Extract the [x, y] coordinate from the center of the cell holding the provided text.  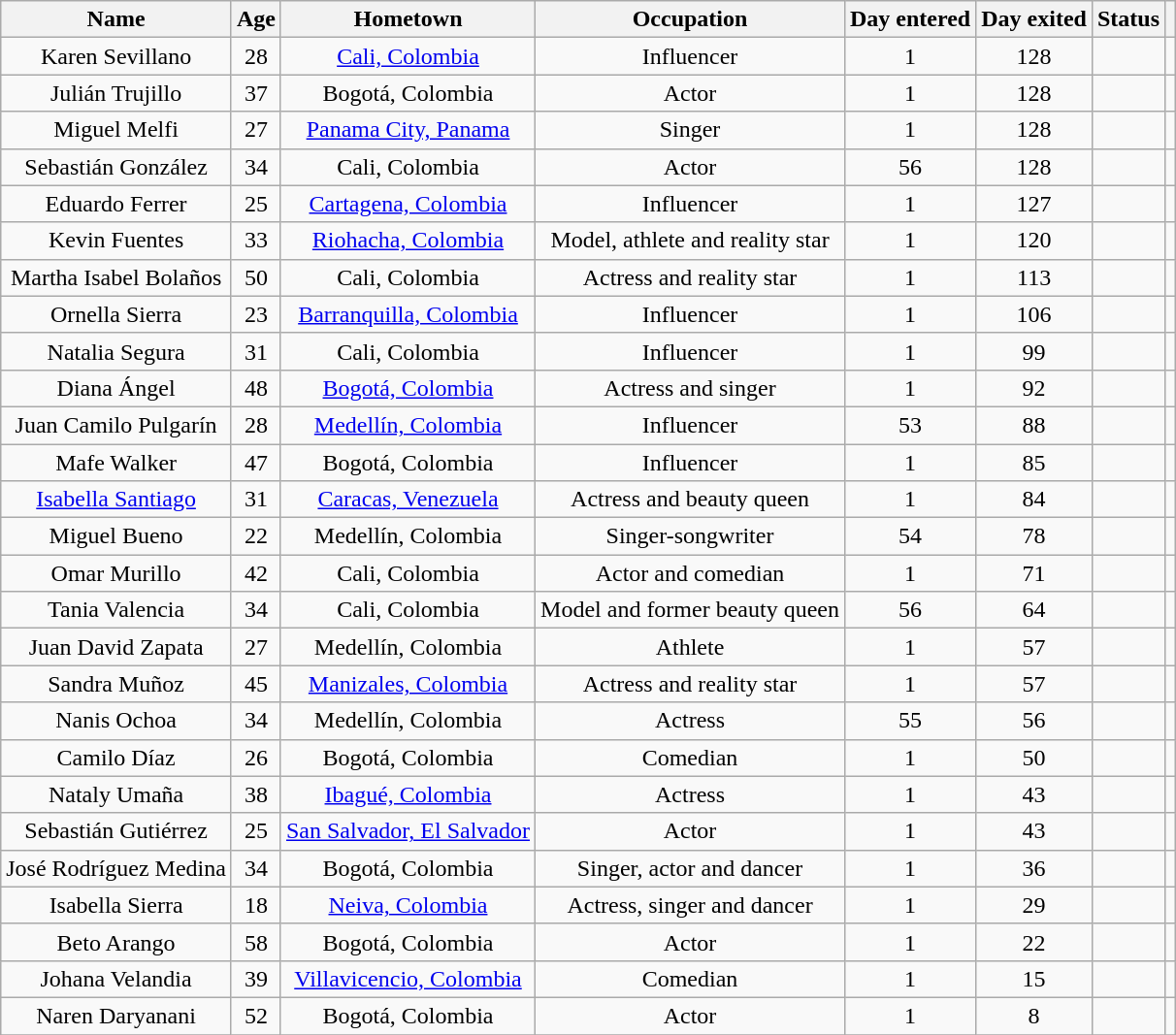
Singer, actor and dancer [691, 868]
29 [1034, 905]
23 [256, 314]
52 [256, 1016]
Status [1127, 19]
Actor and comedian [691, 573]
Actress and beauty queen [691, 500]
36 [1034, 868]
Camilo Díaz [116, 758]
45 [256, 684]
Johana Velandia [116, 979]
99 [1034, 351]
54 [910, 536]
Caracas, Venezuela [408, 500]
33 [256, 241]
Singer-songwriter [691, 536]
Hometown [408, 19]
Beto Arango [116, 942]
Occupation [691, 19]
113 [1034, 277]
39 [256, 979]
Neiva, Colombia [408, 905]
Martha Isabel Bolaños [116, 277]
58 [256, 942]
Riohacha, Colombia [408, 241]
Sebastián González [116, 167]
Ornella Sierra [116, 314]
Model, athlete and reality star [691, 241]
Ibagué, Colombia [408, 794]
Manizales, Colombia [408, 684]
127 [1034, 204]
Day exited [1034, 19]
88 [1034, 425]
Name [116, 19]
Miguel Melfi [116, 130]
47 [256, 463]
Diana Ángel [116, 388]
Athlete [691, 647]
18 [256, 905]
106 [1034, 314]
26 [256, 758]
Eduardo Ferrer [116, 204]
Isabella Santiago [116, 500]
Actress, singer and dancer [691, 905]
64 [1034, 610]
Barranquilla, Colombia [408, 314]
Villavicencio, Colombia [408, 979]
85 [1034, 463]
Actress and singer [691, 388]
Natalia Segura [116, 351]
Tania Valencia [116, 610]
Sandra Muñoz [116, 684]
Kevin Fuentes [116, 241]
84 [1034, 500]
92 [1034, 388]
Model and former beauty queen [691, 610]
55 [910, 721]
Miguel Bueno [116, 536]
71 [1034, 573]
53 [910, 425]
Mafe Walker [116, 463]
37 [256, 93]
15 [1034, 979]
Age [256, 19]
120 [1034, 241]
42 [256, 573]
78 [1034, 536]
38 [256, 794]
Omar Murillo [116, 573]
Nataly Umaña [116, 794]
Julián Trujillo [116, 93]
Panama City, Panama [408, 130]
Singer [691, 130]
Nanis Ochoa [116, 721]
Naren Daryanani [116, 1016]
Sebastián Gutiérrez [116, 831]
8 [1034, 1016]
Day entered [910, 19]
San Salvador, El Salvador [408, 831]
Isabella Sierra [116, 905]
Juan Camilo Pulgarín [116, 425]
Karen Sevillano [116, 56]
Cartagena, Colombia [408, 204]
Juan David Zapata [116, 647]
José Rodríguez Medina [116, 868]
48 [256, 388]
